Scan for the cell matching the given text and deliver its [x, y] coordinate at center. 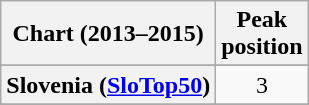
Slovenia (SloTop50) [108, 85]
Peakposition [262, 34]
3 [262, 85]
Chart (2013–2015) [108, 34]
